Scan for the cell matching the given text and deliver its (x, y) coordinate at center. 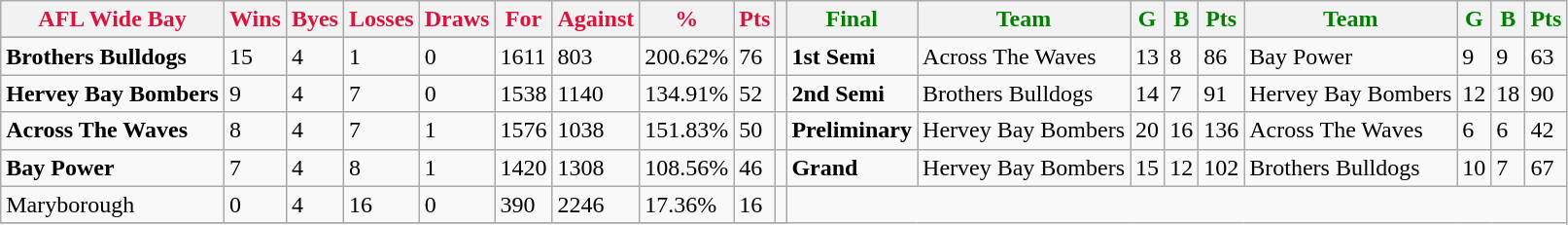
Grand (852, 168)
Against (596, 19)
86 (1221, 56)
Final (852, 19)
Draws (457, 19)
1038 (596, 131)
50 (754, 131)
42 (1546, 131)
Byes (315, 19)
10 (1474, 168)
Maryborough (113, 205)
102 (1221, 168)
AFL Wide Bay (113, 19)
1611 (523, 56)
200.62% (686, 56)
18 (1509, 94)
1420 (523, 168)
1308 (596, 168)
2nd Semi (852, 94)
% (686, 19)
1140 (596, 94)
14 (1147, 94)
Losses (381, 19)
90 (1546, 94)
52 (754, 94)
Preliminary (852, 131)
20 (1147, 131)
Wins (255, 19)
76 (754, 56)
390 (523, 205)
46 (754, 168)
13 (1147, 56)
803 (596, 56)
67 (1546, 168)
1538 (523, 94)
136 (1221, 131)
91 (1221, 94)
For (523, 19)
134.91% (686, 94)
108.56% (686, 168)
1st Semi (852, 56)
17.36% (686, 205)
151.83% (686, 131)
1576 (523, 131)
2246 (596, 205)
63 (1546, 56)
